Determine the [X, Y] coordinate at the center of the cell enclosing the given text.  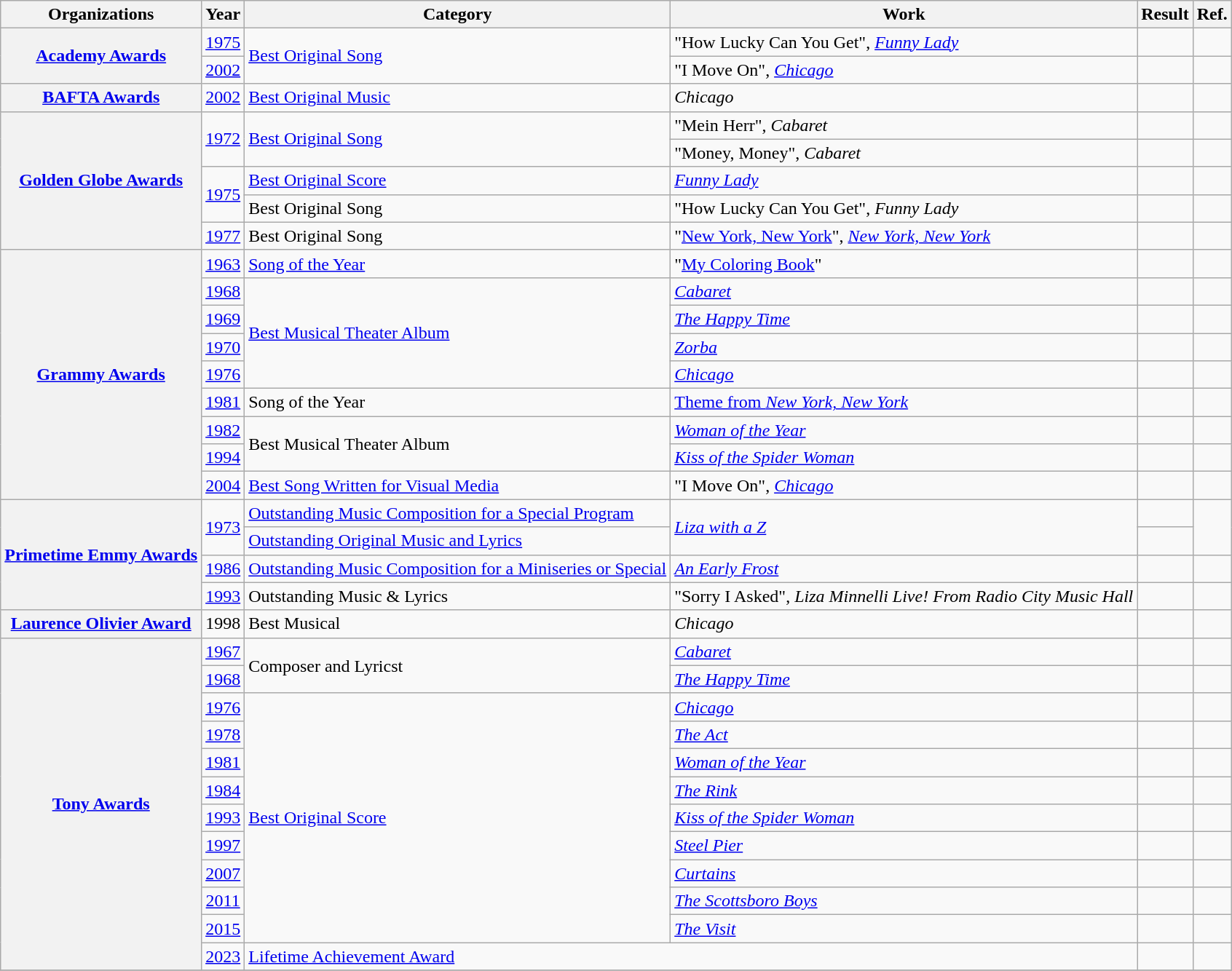
1977 [223, 236]
Curtains [904, 873]
2011 [223, 901]
An Early Frost [904, 568]
1963 [223, 263]
"New York, New York", New York, New York [904, 236]
Result [1165, 15]
Laurence Olivier Award [101, 624]
Best Musical [457, 624]
Liza with a Z [904, 527]
Golden Globe Awards [101, 181]
1997 [223, 846]
Work [904, 15]
Ref. [1212, 15]
1994 [223, 458]
1978 [223, 734]
1984 [223, 790]
Outstanding Original Music and Lyrics [457, 541]
Outstanding Music Composition for a Special Program [457, 513]
"Money, Money", Cabaret [904, 153]
Tony Awards [101, 804]
1982 [223, 430]
Grammy Awards [101, 374]
Academy Awards [101, 56]
Outstanding Music Composition for a Miniseries or Special [457, 568]
1967 [223, 651]
1986 [223, 568]
2004 [223, 485]
Zorba [904, 347]
Category [457, 15]
Theme from New York, New York [904, 403]
The Scottsboro Boys [904, 901]
Outstanding Music & Lyrics [457, 596]
Best Song Written for Visual Media [457, 485]
2023 [223, 956]
1970 [223, 347]
Lifetime Achievement Award [691, 956]
Funny Lady [904, 181]
The Act [904, 734]
2015 [223, 929]
Year [223, 15]
1972 [223, 139]
1969 [223, 319]
BAFTA Awards [101, 98]
The Rink [904, 790]
1998 [223, 624]
Steel Pier [904, 846]
Best Original Music [457, 98]
Composer and Lyricst [457, 665]
1973 [223, 527]
Primetime Emmy Awards [101, 555]
Organizations [101, 15]
2007 [223, 873]
The Visit [904, 929]
"Sorry I Asked", Liza Minnelli Live! From Radio City Music Hall [904, 596]
"Mein Herr", Cabaret [904, 125]
"My Coloring Book" [904, 263]
